Scan for the cell matching the given text and deliver its (X, Y) coordinate at center. 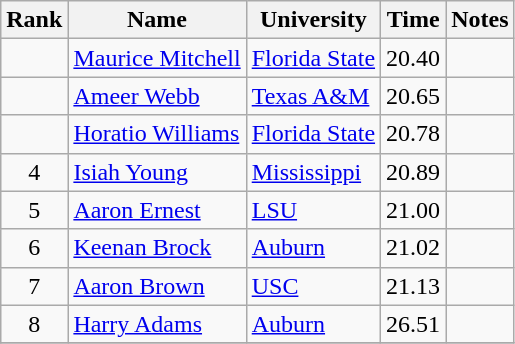
Rank (34, 20)
21.00 (414, 210)
7 (34, 286)
Notes (480, 20)
21.02 (414, 248)
Isiah Young (157, 172)
20.40 (414, 58)
Harry Adams (157, 324)
Texas A&M (313, 96)
LSU (313, 210)
Keenan Brock (157, 248)
Aaron Brown (157, 286)
20.89 (414, 172)
20.65 (414, 96)
Name (157, 20)
Horatio Williams (157, 134)
Ameer Webb (157, 96)
Aaron Ernest (157, 210)
21.13 (414, 286)
20.78 (414, 134)
4 (34, 172)
6 (34, 248)
Maurice Mitchell (157, 58)
Time (414, 20)
Mississippi (313, 172)
8 (34, 324)
USC (313, 286)
University (313, 20)
5 (34, 210)
26.51 (414, 324)
